From the cell containing the given text, extract its center point as (x, y) coordinate. 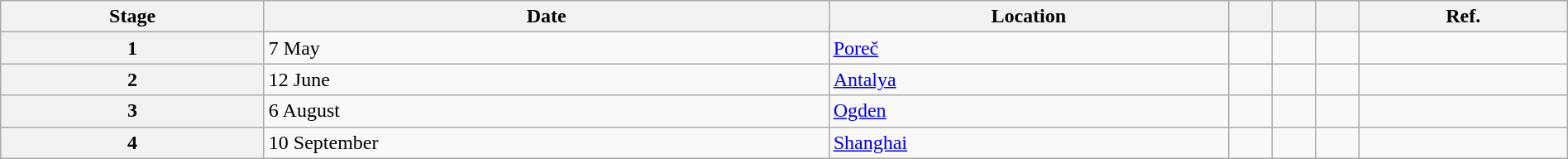
Ogden (1029, 111)
10 September (546, 142)
1 (132, 48)
12 June (546, 79)
Ref. (1463, 17)
Location (1029, 17)
Stage (132, 17)
2 (132, 79)
Poreč (1029, 48)
7 May (546, 48)
6 August (546, 111)
4 (132, 142)
Date (546, 17)
Antalya (1029, 79)
3 (132, 111)
Shanghai (1029, 142)
